From the cell containing the given text, extract its center point as [x, y] coordinate. 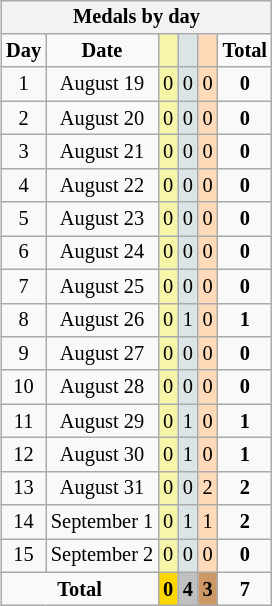
August 27 [102, 354]
9 [24, 354]
August 25 [102, 286]
September 1 [102, 522]
6 [24, 253]
August 26 [102, 320]
August 23 [102, 219]
August 28 [102, 387]
12 [24, 455]
11 [24, 421]
August 29 [102, 421]
August 20 [102, 118]
13 [24, 488]
10 [24, 387]
5 [24, 219]
August 30 [102, 455]
8 [24, 320]
September 2 [102, 556]
15 [24, 556]
August 21 [102, 152]
August 31 [102, 488]
14 [24, 522]
August 24 [102, 253]
Day [24, 51]
August 22 [102, 185]
Medals by day [136, 17]
August 19 [102, 84]
Date [102, 51]
